For the text-containing cell, return its midpoint in (X, Y) coordinate format. 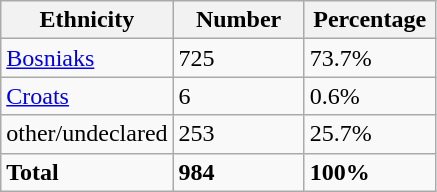
other/undeclared (87, 134)
100% (370, 172)
Total (87, 172)
984 (238, 172)
73.7% (370, 58)
25.7% (370, 134)
0.6% (370, 96)
253 (238, 134)
Percentage (370, 20)
Ethnicity (87, 20)
Bosniaks (87, 58)
Croats (87, 96)
6 (238, 96)
Number (238, 20)
725 (238, 58)
